Output the [x, y] coordinate of the center of the cell containing the given text.  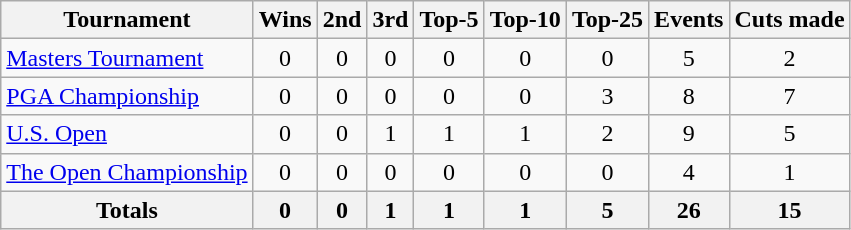
9 [689, 134]
Wins [285, 20]
Masters Tournament [127, 58]
Totals [127, 210]
Cuts made [790, 20]
Tournament [127, 20]
PGA Championship [127, 96]
The Open Championship [127, 172]
15 [790, 210]
8 [689, 96]
3rd [390, 20]
Top-5 [449, 20]
Top-25 [607, 20]
7 [790, 96]
3 [607, 96]
U.S. Open [127, 134]
Top-10 [525, 20]
Events [689, 20]
4 [689, 172]
26 [689, 210]
2nd [342, 20]
